Provide the [X, Y] coordinate of the cell's center where the given text is located.  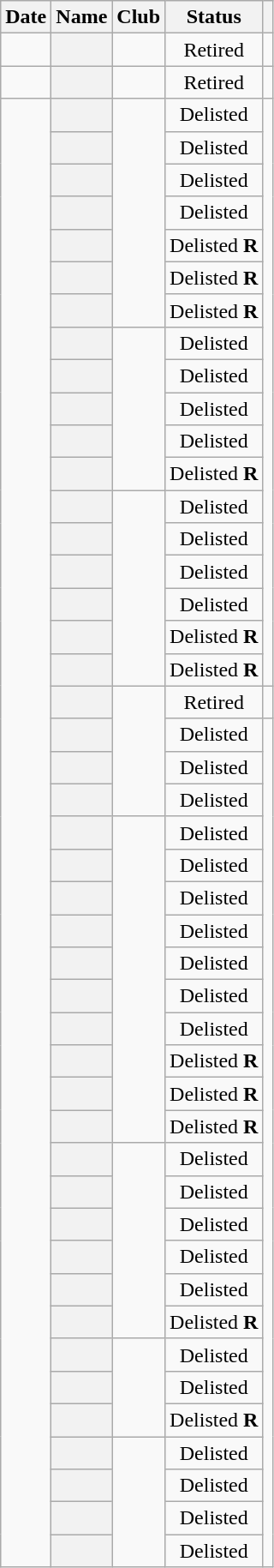
Name [82, 17]
Status [214, 17]
Date [26, 17]
Club [139, 17]
